Return [x, y] of the center of cell containing provided text 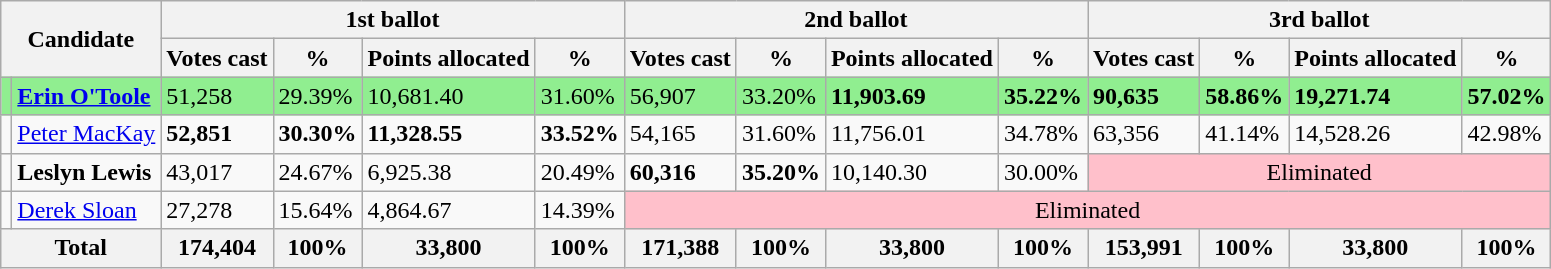
41.14% [1244, 134]
63,356 [1144, 134]
11,328.55 [448, 134]
35.22% [1042, 96]
52,851 [217, 134]
35.20% [780, 172]
29.39% [318, 96]
Erin O'Toole [86, 96]
14.39% [580, 210]
30.00% [1042, 172]
174,404 [217, 248]
3rd ballot [1320, 20]
33.52% [580, 134]
14,528.26 [1376, 134]
Derek Sloan [86, 210]
90,635 [1144, 96]
57.02% [1506, 96]
33.20% [780, 96]
27,278 [217, 210]
54,165 [680, 134]
153,991 [1144, 248]
Candidate [81, 39]
Total [81, 248]
11,903.69 [912, 96]
56,907 [680, 96]
6,925.38 [448, 172]
15.64% [318, 210]
20.49% [580, 172]
1st ballot [392, 20]
11,756.01 [912, 134]
2nd ballot [856, 20]
60,316 [680, 172]
24.67% [318, 172]
171,388 [680, 248]
19,271.74 [1376, 96]
Leslyn Lewis [86, 172]
58.86% [1244, 96]
Peter MacKay [86, 134]
34.78% [1042, 134]
4,864.67 [448, 210]
30.30% [318, 134]
10,681.40 [448, 96]
10,140.30 [912, 172]
51,258 [217, 96]
43,017 [217, 172]
42.98% [1506, 134]
